For the text-containing cell, return its midpoint in (x, y) coordinate format. 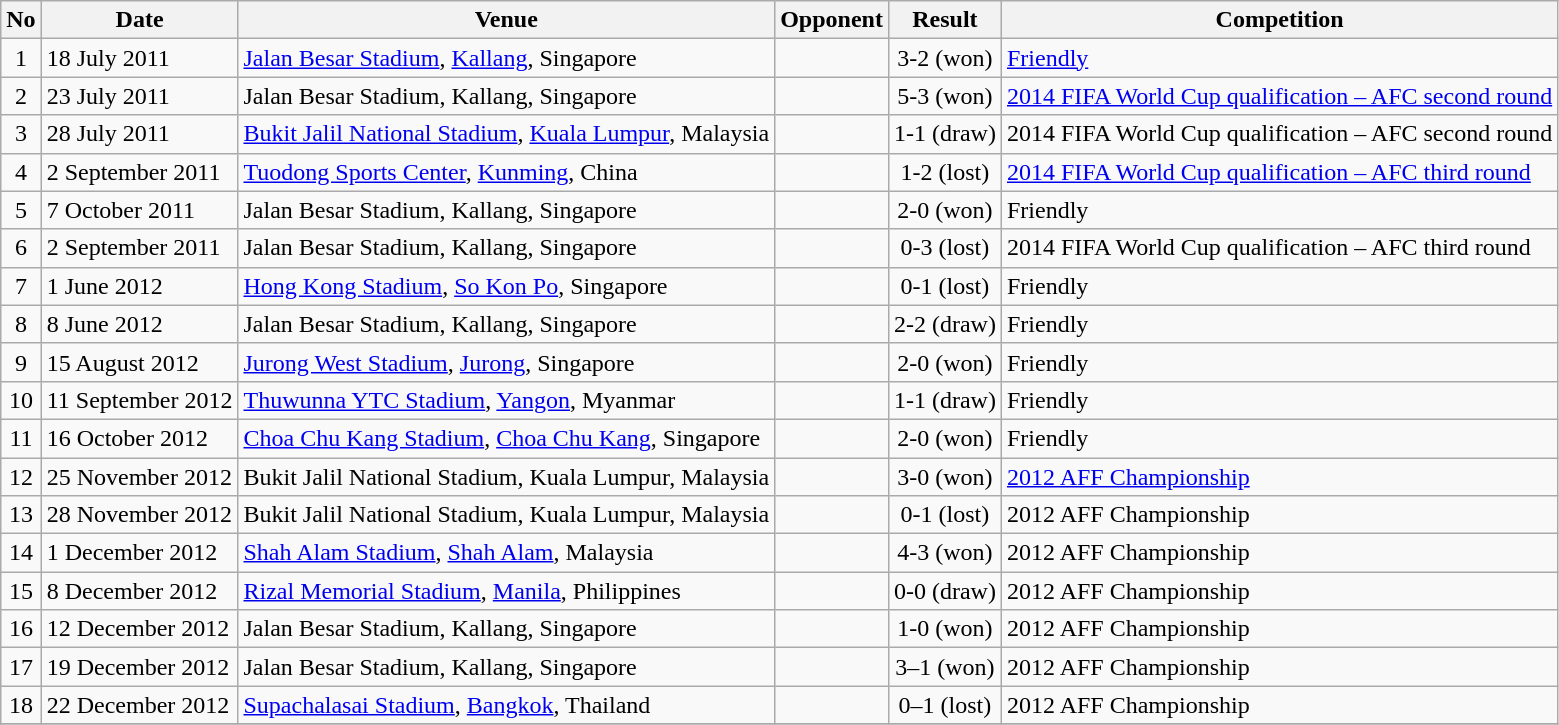
7 (21, 286)
12 December 2012 (140, 629)
8 (21, 324)
Opponent (832, 20)
17 (21, 667)
4 (21, 172)
0-3 (lost) (944, 248)
8 December 2012 (140, 591)
Venue (506, 20)
16 October 2012 (140, 438)
15 August 2012 (140, 362)
Thuwunna YTC Stadium, Yangon, Myanmar (506, 400)
2 (21, 96)
Date (140, 20)
18 (21, 705)
13 (21, 515)
10 (21, 400)
1 (21, 58)
5-3 (won) (944, 96)
Tuodong Sports Center, Kunming, China (506, 172)
3 (21, 134)
Supachalasai Stadium, Bangkok, Thailand (506, 705)
15 (21, 591)
18 July 2011 (140, 58)
0-0 (draw) (944, 591)
25 November 2012 (140, 477)
1-2 (lost) (944, 172)
8 June 2012 (140, 324)
4-3 (won) (944, 553)
2-2 (draw) (944, 324)
Result (944, 20)
7 October 2011 (140, 210)
14 (21, 553)
Shah Alam Stadium, Shah Alam, Malaysia (506, 553)
Hong Kong Stadium, So Kon Po, Singapore (506, 286)
3–1 (won) (944, 667)
28 November 2012 (140, 515)
1 June 2012 (140, 286)
Rizal Memorial Stadium, Manila, Philippines (506, 591)
11 (21, 438)
6 (21, 248)
11 September 2012 (140, 400)
Competition (1279, 20)
0–1 (lost) (944, 705)
28 July 2011 (140, 134)
No (21, 20)
19 December 2012 (140, 667)
3-0 (won) (944, 477)
16 (21, 629)
1 December 2012 (140, 553)
Jurong West Stadium, Jurong, Singapore (506, 362)
Choa Chu Kang Stadium, Choa Chu Kang, Singapore (506, 438)
1-0 (won) (944, 629)
9 (21, 362)
12 (21, 477)
3-2 (won) (944, 58)
22 December 2012 (140, 705)
5 (21, 210)
23 July 2011 (140, 96)
